Return [x, y] of the center of cell containing provided text 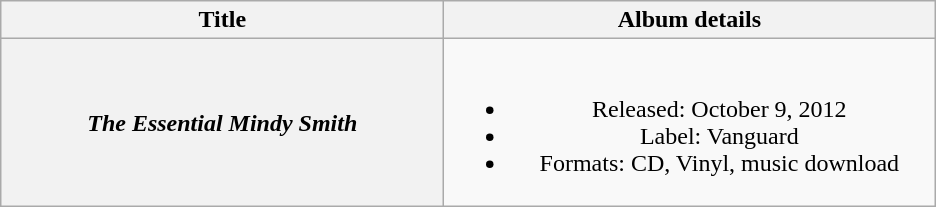
Released: October 9, 2012Label: VanguardFormats: CD, Vinyl, music download [690, 122]
Title [222, 20]
Album details [690, 20]
The Essential Mindy Smith [222, 122]
